Return [X, Y] of the center of cell containing provided text 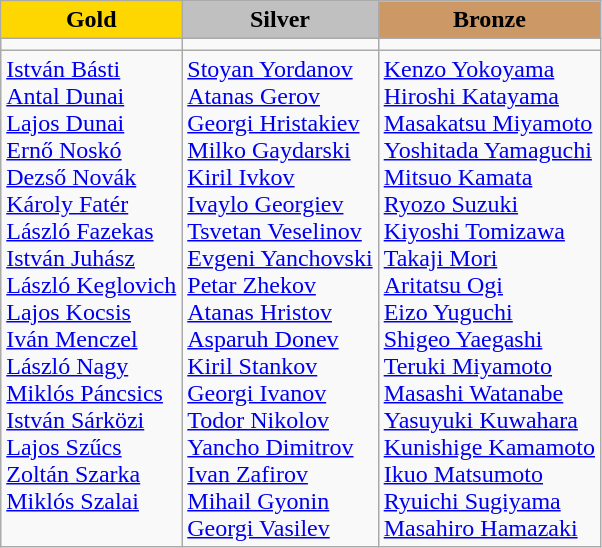
Silver [280, 20]
Bronze [489, 20]
Gold [92, 20]
